Find where the given text appears and provide that cell's center as (x, y) coordinate. 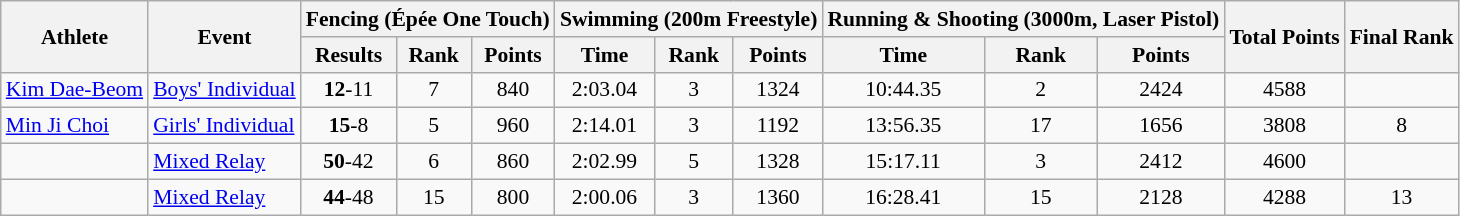
Final Rank (1402, 36)
1324 (778, 90)
6 (434, 162)
860 (513, 162)
2412 (1160, 162)
44-48 (349, 197)
4588 (1284, 90)
800 (513, 197)
2:03.04 (604, 90)
Boys' Individual (224, 90)
Total Points (1284, 36)
Running & Shooting (3000m, Laser Pistol) (1023, 19)
Min Ji Choi (74, 126)
2:02.99 (604, 162)
960 (513, 126)
12-11 (349, 90)
Girls' Individual (224, 126)
Kim Dae-Beom (74, 90)
Event (224, 36)
2424 (1160, 90)
2128 (1160, 197)
Swimming (200m Freestyle) (689, 19)
1328 (778, 162)
840 (513, 90)
8 (1402, 126)
17 (1040, 126)
Athlete (74, 36)
10:44.35 (903, 90)
13 (1402, 197)
16:28.41 (903, 197)
1360 (778, 197)
4288 (1284, 197)
15-8 (349, 126)
1656 (1160, 126)
2 (1040, 90)
3808 (1284, 126)
4600 (1284, 162)
2:14.01 (604, 126)
50-42 (349, 162)
Results (349, 55)
13:56.35 (903, 126)
15:17.11 (903, 162)
1192 (778, 126)
7 (434, 90)
2:00.06 (604, 197)
Fencing (Épée One Touch) (428, 19)
